Detect which cell encompasses the target text, then output its [X, Y] center coordinate. 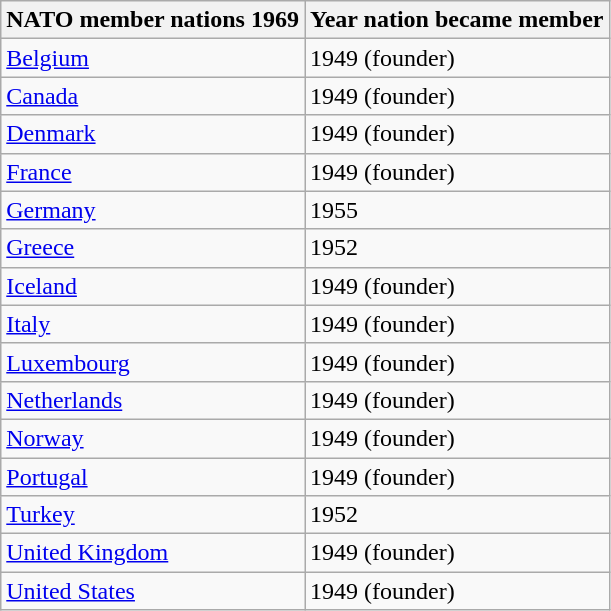
Canada [153, 96]
Denmark [153, 134]
Portugal [153, 477]
Italy [153, 324]
Belgium [153, 58]
1955 [456, 210]
Norway [153, 438]
France [153, 172]
NATO member nations 1969 [153, 20]
United Kingdom [153, 553]
Germany [153, 210]
Luxembourg [153, 362]
Year nation became member [456, 20]
United States [153, 591]
Iceland [153, 286]
Greece [153, 248]
Netherlands [153, 400]
Turkey [153, 515]
